Capture the cell that displays the provided text and extract its (x, y) central coordinate. 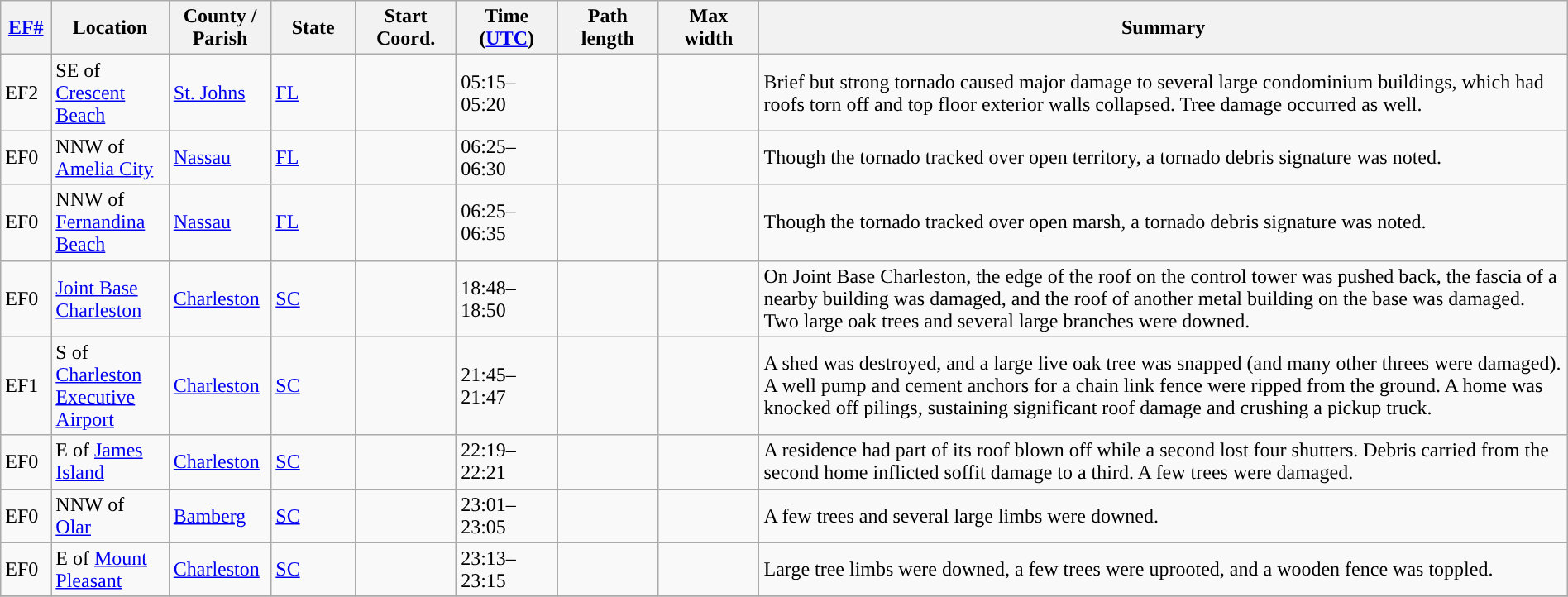
Though the tornado tracked over open marsh, a tornado debris signature was noted. (1163, 222)
County / Parish (220, 28)
E of Mount Pleasant (110, 569)
Location (110, 28)
EF1 (26, 385)
Time (UTC) (507, 28)
22:19–22:21 (507, 461)
EF2 (26, 93)
Bamberg (220, 516)
SE of Crescent Beach (110, 93)
Summary (1163, 28)
A few trees and several large limbs were downed. (1163, 516)
Large tree limbs were downed, a few trees were uprooted, and a wooden fence was toppled. (1163, 569)
St. Johns (220, 93)
State (313, 28)
NNW of Olar (110, 516)
23:13–23:15 (507, 569)
S of Charleston Executive Airport (110, 385)
21:45–21:47 (507, 385)
Path length (608, 28)
23:01–23:05 (507, 516)
Though the tornado tracked over open territory, a tornado debris signature was noted. (1163, 157)
NNW of Fernandina Beach (110, 222)
Joint Base Charleston (110, 298)
06:25–06:35 (507, 222)
Max width (709, 28)
E of James Island (110, 461)
NNW of Amelia City (110, 157)
06:25–06:30 (507, 157)
18:48–18:50 (507, 298)
05:15–05:20 (507, 93)
EF# (26, 28)
Start Coord. (406, 28)
